Output the [x, y] coordinate of the center of the cell containing the given text.  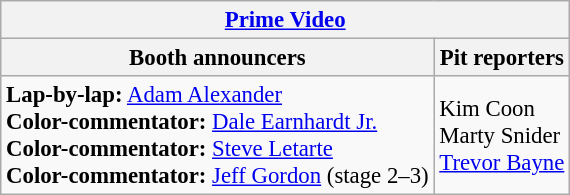
Booth announcers [218, 58]
Prime Video [286, 20]
Pit reporters [502, 58]
Lap-by-lap: Adam AlexanderColor-commentator: Dale Earnhardt Jr.Color-commentator: Steve LetarteColor-commentator: Jeff Gordon (stage 2–3) [218, 136]
Kim Coon Marty Snider Trevor Bayne [502, 136]
